Return (X, Y) of the center of cell containing provided text 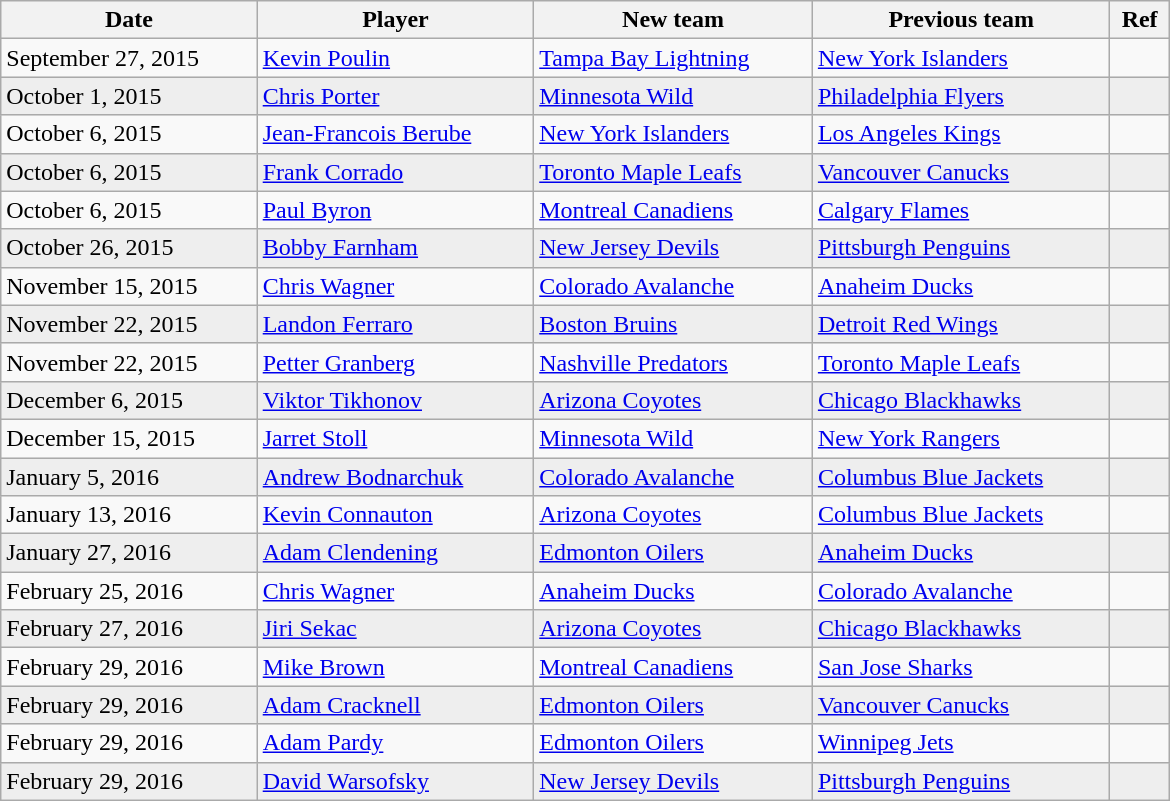
November 15, 2015 (129, 286)
Nashville Predators (674, 362)
Kevin Poulin (396, 58)
February 27, 2016 (129, 629)
Ref (1140, 20)
Date (129, 20)
September 27, 2015 (129, 58)
Player (396, 20)
Frank Corrado (396, 172)
San Jose Sharks (961, 667)
Adam Cracknell (396, 705)
Kevin Connauton (396, 515)
Bobby Farnham (396, 248)
Detroit Red Wings (961, 324)
Landon Ferraro (396, 324)
Adam Pardy (396, 743)
Calgary Flames (961, 210)
Winnipeg Jets (961, 743)
Petter Granberg (396, 362)
Jiri Sekac (396, 629)
January 13, 2016 (129, 515)
Andrew Bodnarchuk (396, 477)
December 15, 2015 (129, 438)
Chris Porter (396, 96)
Adam Clendening (396, 553)
Jarret Stoll (396, 438)
Previous team (961, 20)
Viktor Tikhonov (396, 400)
December 6, 2015 (129, 400)
Tampa Bay Lightning (674, 58)
February 25, 2016 (129, 591)
Jean-Francois Berube (396, 134)
Mike Brown (396, 667)
New York Rangers (961, 438)
October 26, 2015 (129, 248)
Paul Byron (396, 210)
Boston Bruins (674, 324)
January 5, 2016 (129, 477)
Los Angeles Kings (961, 134)
January 27, 2016 (129, 553)
New team (674, 20)
Philadelphia Flyers (961, 96)
David Warsofsky (396, 781)
October 1, 2015 (129, 96)
